Return the (X, Y) coordinate for the center point of the cell that contains the specified text.  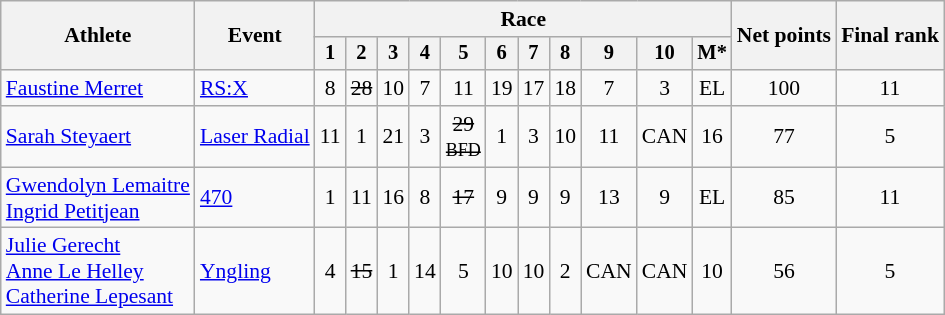
19 (502, 88)
56 (784, 272)
Yngling (255, 272)
Event (255, 36)
28 (362, 88)
Faustine Merret (98, 88)
29BFD (464, 136)
85 (784, 198)
Laser Radial (255, 136)
470 (255, 198)
Net points (784, 36)
Athlete (98, 36)
Race (524, 19)
13 (609, 198)
18 (565, 88)
14 (425, 272)
21 (393, 136)
M* (712, 54)
6 (502, 54)
Gwendolyn LemaitreIngrid Petitjean (98, 198)
Sarah Steyaert (98, 136)
15 (362, 272)
77 (784, 136)
100 (784, 88)
Final rank (890, 36)
Julie GerechtAnne Le HelleyCatherine Lepesant (98, 272)
RS:X (255, 88)
